Return the (x, y) coordinate for the center point of the cell that contains the specified text.  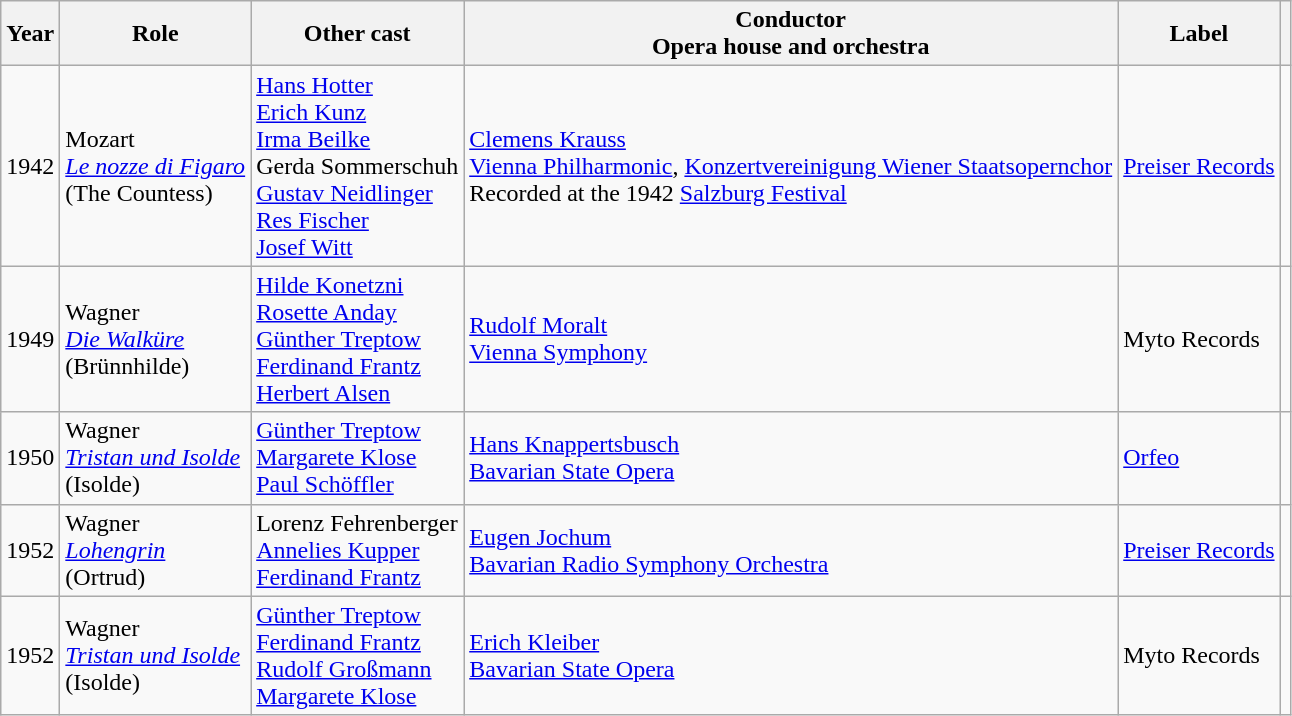
Günther TreptowMargarete KlosePaul Schöffler (358, 458)
Role (156, 34)
1949 (30, 339)
MozartLe nozze di Figaro(The Countess) (156, 166)
Erich KleiberBavarian State Opera (791, 656)
Other cast (358, 34)
Hans KnappertsbuschBavarian State Opera (791, 458)
1942 (30, 166)
WagnerDie Walküre(Brünnhilde) (156, 339)
Label (1199, 34)
Clemens KraussVienna Philharmonic, Konzertvereinigung Wiener StaatsopernchorRecorded at the 1942 Salzburg Festival (791, 166)
Hans HotterErich KunzIrma BeilkeGerda SommerschuhGustav NeidlingerRes FischerJosef Witt (358, 166)
Günther TreptowFerdinand FrantzRudolf GroßmannMargarete Klose (358, 656)
Eugen JochumBavarian Radio Symphony Orchestra (791, 550)
Rudolf MoraltVienna Symphony (791, 339)
Orfeo (1199, 458)
ConductorOpera house and orchestra (791, 34)
Hilde KonetzniRosette AndayGünther TreptowFerdinand FrantzHerbert Alsen (358, 339)
Year (30, 34)
1950 (30, 458)
Lorenz FehrenbergerAnnelies KupperFerdinand Frantz (358, 550)
WagnerLohengrin(Ortrud) (156, 550)
